Locate the cell with the specified text and output its (X, Y) center coordinate. 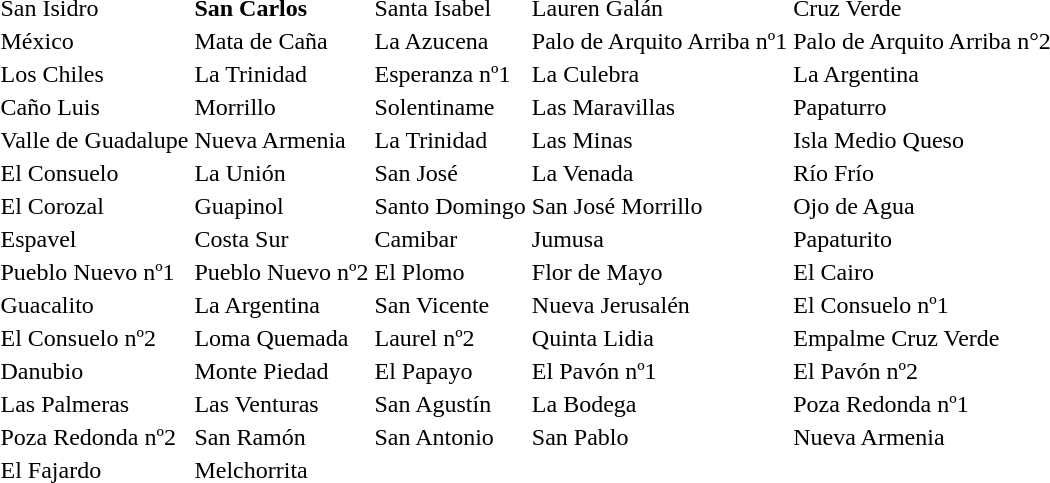
La Culebra (659, 74)
Las Venturas (282, 404)
Morrillo (282, 107)
La Bodega (659, 404)
La Azucena (450, 41)
Jumusa (659, 239)
Santo Domingo (450, 206)
Esperanza nº1 (450, 74)
Pueblo Nuevo nº2 (282, 272)
Palo de Arquito Arriba nº1 (659, 41)
Nueva Armenia (282, 140)
Costa Sur (282, 239)
Nueva Jerusalén (659, 305)
Laurel nº2 (450, 338)
El Papayo (450, 371)
Guapinol (282, 206)
Monte Piedad (282, 371)
San Ramón (282, 437)
Quinta Lidia (659, 338)
San Pablo (659, 437)
San Agustín (450, 404)
La Argentina (282, 305)
Solentiname (450, 107)
San Vicente (450, 305)
Camibar (450, 239)
El Pavón nº1 (659, 371)
Flor de Mayo (659, 272)
San Antonio (450, 437)
San José Morrillo (659, 206)
La Unión (282, 173)
Mata de Caña (282, 41)
Las Maravillas (659, 107)
La Venada (659, 173)
Loma Quemada (282, 338)
El Plomo (450, 272)
San José (450, 173)
Las Minas (659, 140)
